Extract the [x, y] coordinate from the center of the cell holding the provided text.  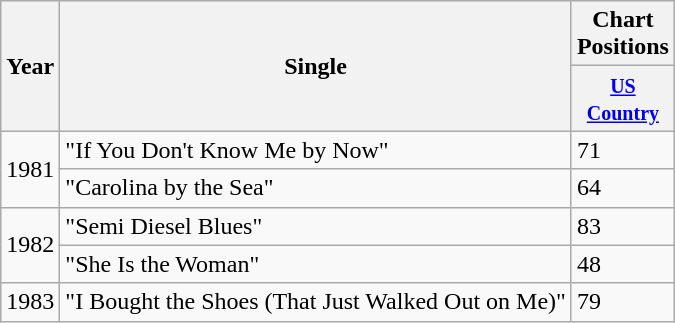
"I Bought the Shoes (That Just Walked Out on Me)" [316, 302]
Year [30, 66]
64 [622, 188]
48 [622, 264]
"Semi Diesel Blues" [316, 226]
83 [622, 226]
71 [622, 150]
Single [316, 66]
79 [622, 302]
1982 [30, 245]
"She Is the Woman" [316, 264]
1983 [30, 302]
"Carolina by the Sea" [316, 188]
US Country [622, 98]
1981 [30, 169]
Chart Positions [622, 34]
"If You Don't Know Me by Now" [316, 150]
